Scan for the cell matching the given text and deliver its [x, y] coordinate at center. 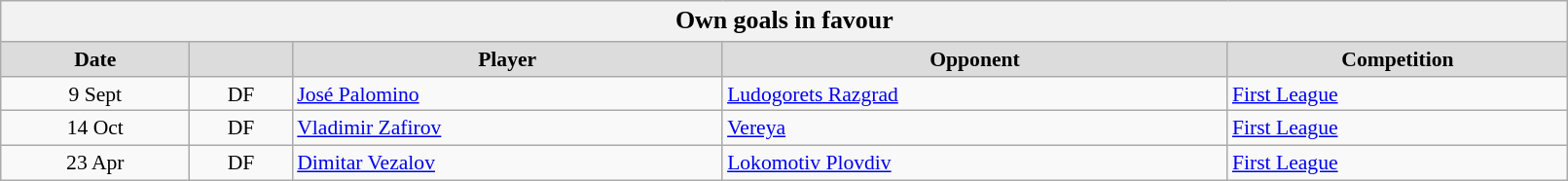
José Palomino [507, 94]
23 Apr [95, 163]
Own goals in favour [784, 21]
9 Sept [95, 94]
Vereya [975, 128]
Date [95, 59]
Dimitar Vezalov [507, 163]
Opponent [975, 59]
Vladimir Zafirov [507, 128]
Lokomotiv Plovdiv [975, 163]
14 Oct [95, 128]
Player [507, 59]
Ludogorets Razgrad [975, 94]
Competition [1398, 59]
